Output the [x, y] coordinate of the center of the cell containing the given text.  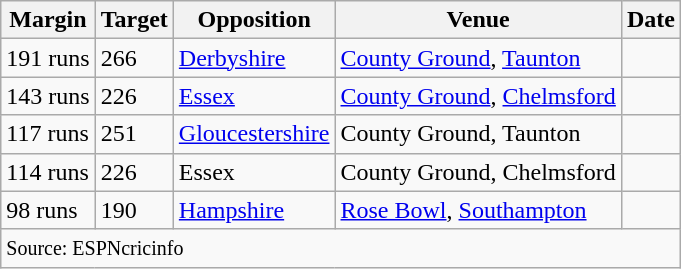
191 runs [48, 58]
Gloucestershire [254, 134]
Target [134, 20]
98 runs [48, 210]
Opposition [254, 20]
Margin [48, 20]
Derbyshire [254, 58]
Source: ESPNcricinfo [341, 248]
Hampshire [254, 210]
266 [134, 58]
190 [134, 210]
143 runs [48, 96]
Rose Bowl, Southampton [478, 210]
Date [650, 20]
114 runs [48, 172]
Venue [478, 20]
251 [134, 134]
117 runs [48, 134]
